Detect which cell encompasses the target text, then output its (x, y) center coordinate. 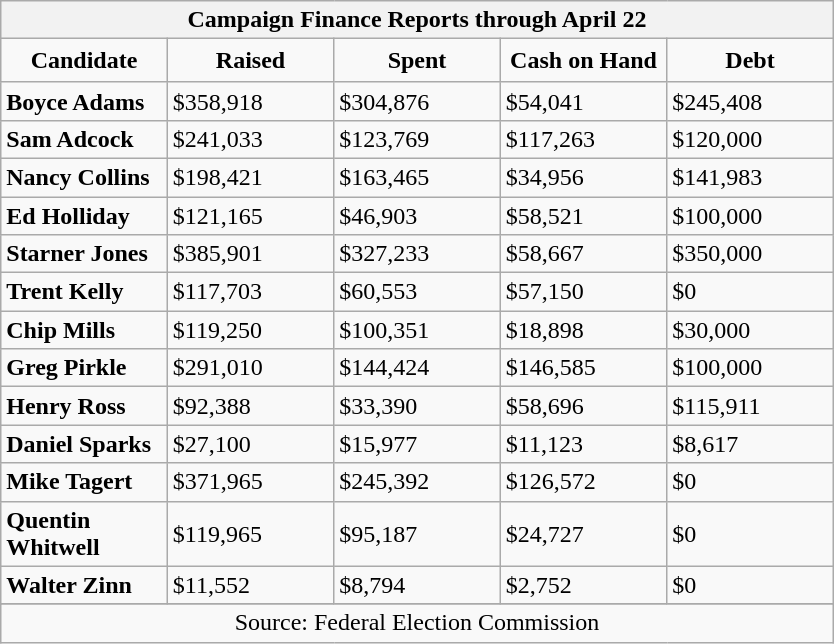
$100,351 (417, 330)
Cash on Hand (583, 61)
Chip Mills (84, 330)
$92,388 (250, 406)
$304,876 (417, 101)
Starner Jones (84, 254)
$57,150 (583, 292)
$115,911 (750, 406)
Candidate (84, 61)
$15,977 (417, 444)
$54,041 (583, 101)
$95,187 (417, 534)
Boyce Adams (84, 101)
Sam Adcock (84, 139)
$120,000 (750, 139)
$30,000 (750, 330)
$141,983 (750, 177)
$18,898 (583, 330)
Daniel Sparks (84, 444)
$11,552 (250, 585)
$34,956 (583, 177)
Nancy Collins (84, 177)
$121,165 (250, 215)
$8,617 (750, 444)
$163,465 (417, 177)
Quentin Whitwell (84, 534)
$119,250 (250, 330)
Greg Pirkle (84, 368)
Raised (250, 61)
$119,965 (250, 534)
Henry Ross (84, 406)
$241,033 (250, 139)
$46,903 (417, 215)
$8,794 (417, 585)
$245,392 (417, 482)
$117,263 (583, 139)
$2,752 (583, 585)
Campaign Finance Reports through April 22 (417, 20)
$198,421 (250, 177)
$245,408 (750, 101)
$371,965 (250, 482)
Walter Zinn (84, 585)
$58,667 (583, 254)
$117,703 (250, 292)
$24,727 (583, 534)
Debt (750, 61)
$126,572 (583, 482)
Mike Tagert (84, 482)
$327,233 (417, 254)
$123,769 (417, 139)
$11,123 (583, 444)
$27,100 (250, 444)
$146,585 (583, 368)
$144,424 (417, 368)
Spent (417, 61)
$291,010 (250, 368)
$58,521 (583, 215)
Ed Holliday (84, 215)
Source: Federal Election Commission (417, 623)
$358,918 (250, 101)
$33,390 (417, 406)
$58,696 (583, 406)
Trent Kelly (84, 292)
$350,000 (750, 254)
$60,553 (417, 292)
$385,901 (250, 254)
